Determine the (x, y) coordinate at the center of the cell enclosing the given text.  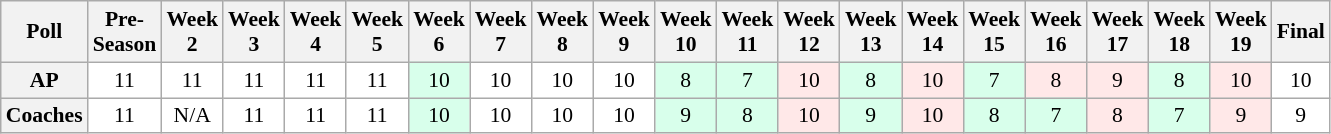
AP (44, 80)
Coaches (44, 116)
Week15 (994, 32)
Week7 (501, 32)
Week16 (1056, 32)
Week2 (192, 32)
Week11 (748, 32)
Week6 (439, 32)
Week13 (871, 32)
Final (1301, 32)
Week12 (809, 32)
Week4 (316, 32)
Week3 (254, 32)
Week18 (1179, 32)
Pre-Season (125, 32)
Week10 (686, 32)
Week19 (1241, 32)
Week8 (562, 32)
Week17 (1118, 32)
N/A (192, 116)
Week9 (624, 32)
Week5 (377, 32)
Week14 (933, 32)
Poll (44, 32)
